Determine the (X, Y) coordinate at the center of the cell enclosing the given text.  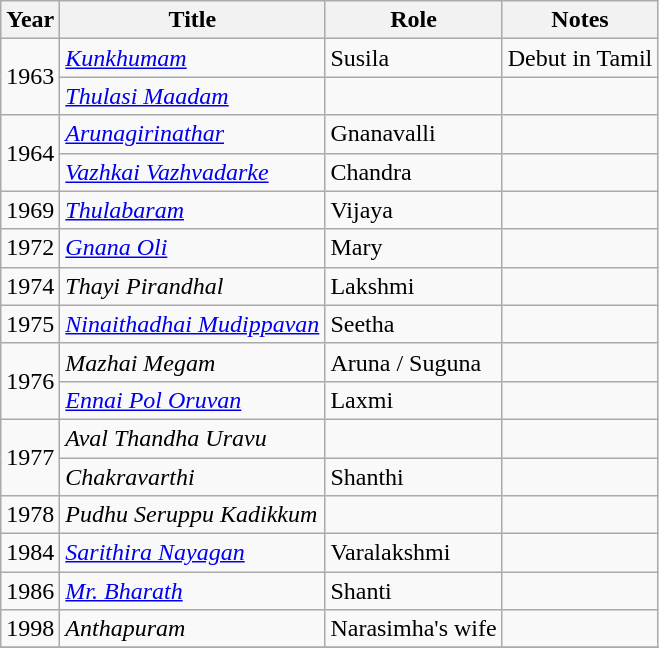
1974 (30, 286)
1977 (30, 457)
Chakravarthi (192, 477)
Vijaya (414, 210)
1972 (30, 248)
Role (414, 20)
Anthapuram (192, 629)
1984 (30, 553)
Title (192, 20)
Notes (580, 20)
Aval Thandha Uravu (192, 438)
Year (30, 20)
1986 (30, 591)
Susila (414, 58)
Thulabaram (192, 210)
1969 (30, 210)
1963 (30, 77)
Gnanavalli (414, 134)
1978 (30, 515)
Vazhkai Vazhvadarke (192, 172)
Narasimha's wife (414, 629)
Lakshmi (414, 286)
Kunkhumam (192, 58)
Laxmi (414, 400)
Varalakshmi (414, 553)
Mazhai Megam (192, 362)
Arunagirinathar (192, 134)
Ennai Pol Oruvan (192, 400)
Chandra (414, 172)
Sarithira Nayagan (192, 553)
Thulasi Maadam (192, 96)
Pudhu Seruppu Kadikkum (192, 515)
Mary (414, 248)
1964 (30, 153)
Debut in Tamil (580, 58)
Aruna / Suguna (414, 362)
Shanti (414, 591)
Shanthi (414, 477)
Mr. Bharath (192, 591)
Seetha (414, 324)
Ninaithadhai Mudippavan (192, 324)
1975 (30, 324)
1976 (30, 381)
Thayi Pirandhal (192, 286)
1998 (30, 629)
Gnana Oli (192, 248)
